Output the (x, y) coordinate of the center of the cell containing the given text.  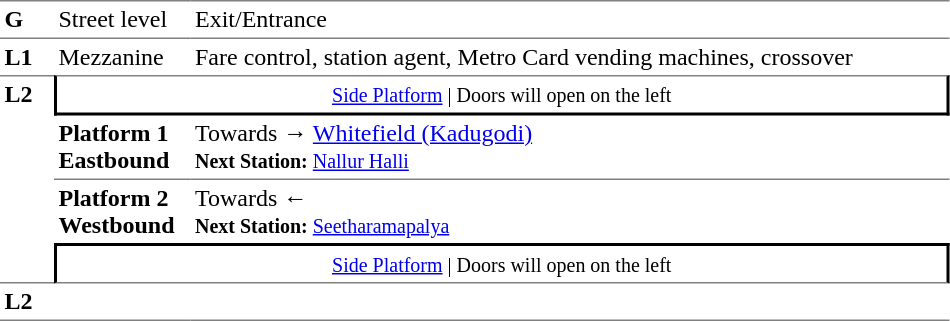
Exit/Entrance (570, 20)
L1 (27, 57)
Street level (122, 20)
Towards → Whitefield (Kadugodi)Next Station: Nallur Halli (570, 148)
Platform 1Eastbound (122, 148)
Fare control, station agent, Metro Card vending machines, crossover (570, 57)
L2 (27, 179)
Towards ← Next Station: Seetharamapalya (570, 212)
Platform 2 Westbound (122, 212)
G (27, 20)
Mezzanine (122, 57)
